Capture the cell that displays the provided text and extract its (X, Y) central coordinate. 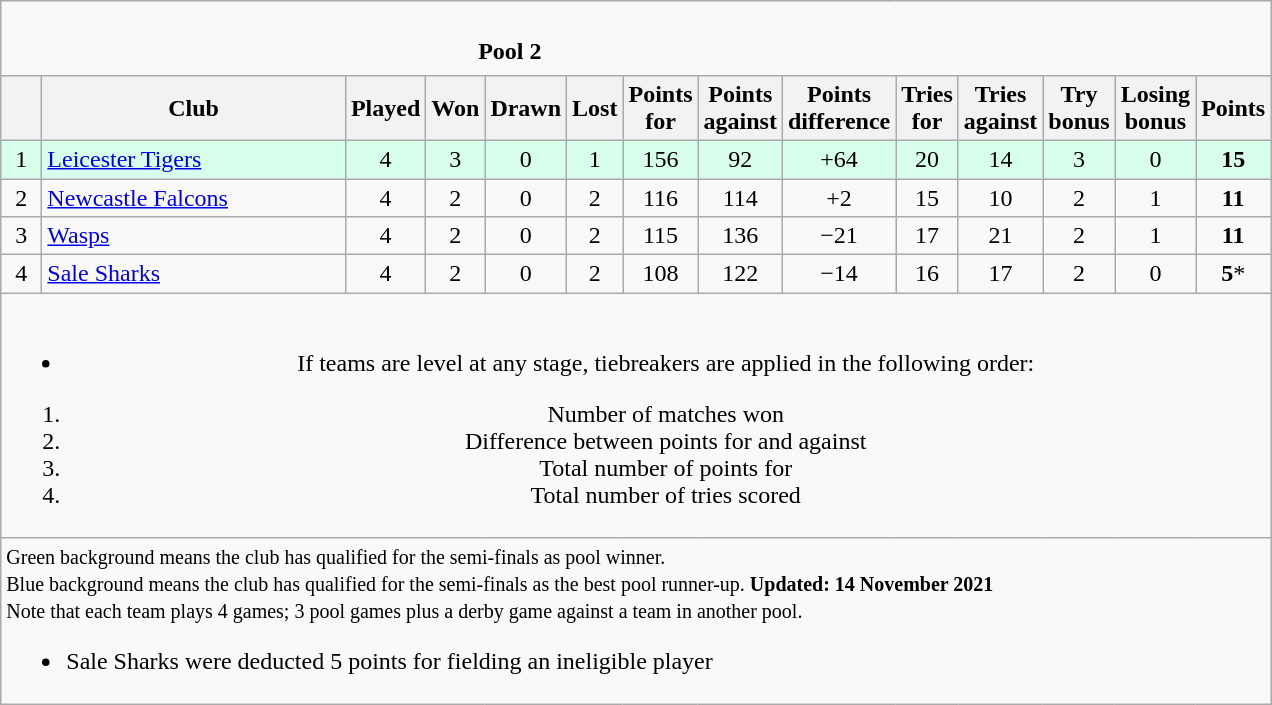
5* (1234, 274)
Lost (595, 108)
92 (740, 159)
+64 (838, 159)
Newcastle Falcons (194, 197)
10 (1000, 197)
Sale Sharks (194, 274)
20 (928, 159)
Points difference (838, 108)
−21 (838, 236)
Wasps (194, 236)
114 (740, 197)
108 (660, 274)
136 (740, 236)
Tries for (928, 108)
Drawn (526, 108)
Leicester Tigers (194, 159)
156 (660, 159)
21 (1000, 236)
Won (456, 108)
Played (385, 108)
Points for (660, 108)
16 (928, 274)
122 (740, 274)
14 (1000, 159)
116 (660, 197)
Points against (740, 108)
Points (1234, 108)
Losing bonus (1155, 108)
Club (194, 108)
−14 (838, 274)
+2 (838, 197)
Try bonus (1079, 108)
115 (660, 236)
Tries against (1000, 108)
